Determine the [x, y] coordinate at the center of the cell enclosing the given text.  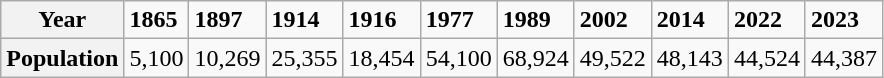
44,524 [766, 58]
44,387 [844, 58]
48,143 [690, 58]
2022 [766, 20]
18,454 [382, 58]
5,100 [156, 58]
10,269 [228, 58]
Population [62, 58]
25,355 [304, 58]
1916 [382, 20]
2002 [612, 20]
1914 [304, 20]
1865 [156, 20]
1989 [536, 20]
2014 [690, 20]
1897 [228, 20]
1977 [458, 20]
Year [62, 20]
49,522 [612, 58]
54,100 [458, 58]
2023 [844, 20]
68,924 [536, 58]
